Provide the (x, y) coordinate of the cell's center where the given text is located.  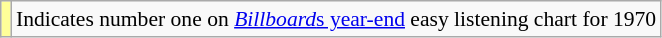
Indicates number one on Billboards year-end easy listening chart for 1970 (336, 19)
